Determine the [X, Y] coordinate at the center of the cell enclosing the given text.  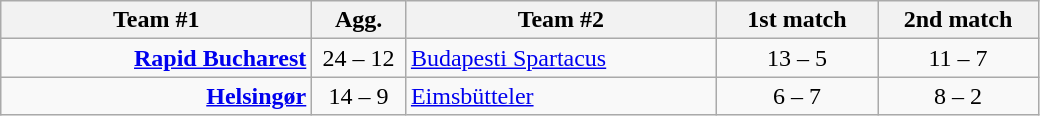
Agg. [359, 20]
14 – 9 [359, 96]
1st match [796, 20]
Budapesti Spartacus [560, 58]
Helsingør [156, 96]
2nd match [958, 20]
6 – 7 [796, 96]
24 – 12 [359, 58]
11 – 7 [958, 58]
Eimsbütteler [560, 96]
13 – 5 [796, 58]
8 – 2 [958, 96]
Rapid Bucharest [156, 58]
Team #2 [560, 20]
Team #1 [156, 20]
